Determine the [X, Y] coordinate at the center of the cell enclosing the given text.  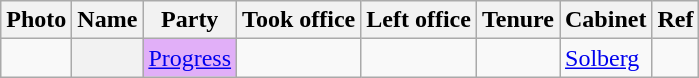
Took office [299, 20]
Ref [676, 20]
Solberg [606, 58]
Cabinet [606, 20]
Left office [419, 20]
Name [108, 20]
Progress [190, 58]
Party [190, 20]
Tenure [518, 20]
Photo [36, 20]
